Find where the given text appears and provide that cell's center as [X, Y] coordinate. 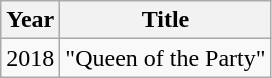
2018 [30, 58]
"Queen of the Party" [166, 58]
Year [30, 20]
Title [166, 20]
